From the cell containing the given text, extract its center point as (X, Y) coordinate. 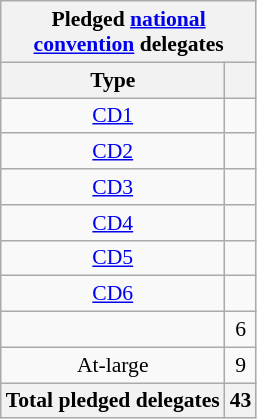
CD3 (113, 187)
43 (241, 401)
Pledged nationalconvention delegates (129, 32)
CD6 (113, 294)
CD5 (113, 258)
CD2 (113, 152)
Type (113, 80)
CD1 (113, 116)
9 (241, 365)
Total pledged delegates (113, 401)
At-large (113, 365)
CD4 (113, 223)
6 (241, 330)
